Identify which cell holds the provided text, then report its [x, y] central coordinate. 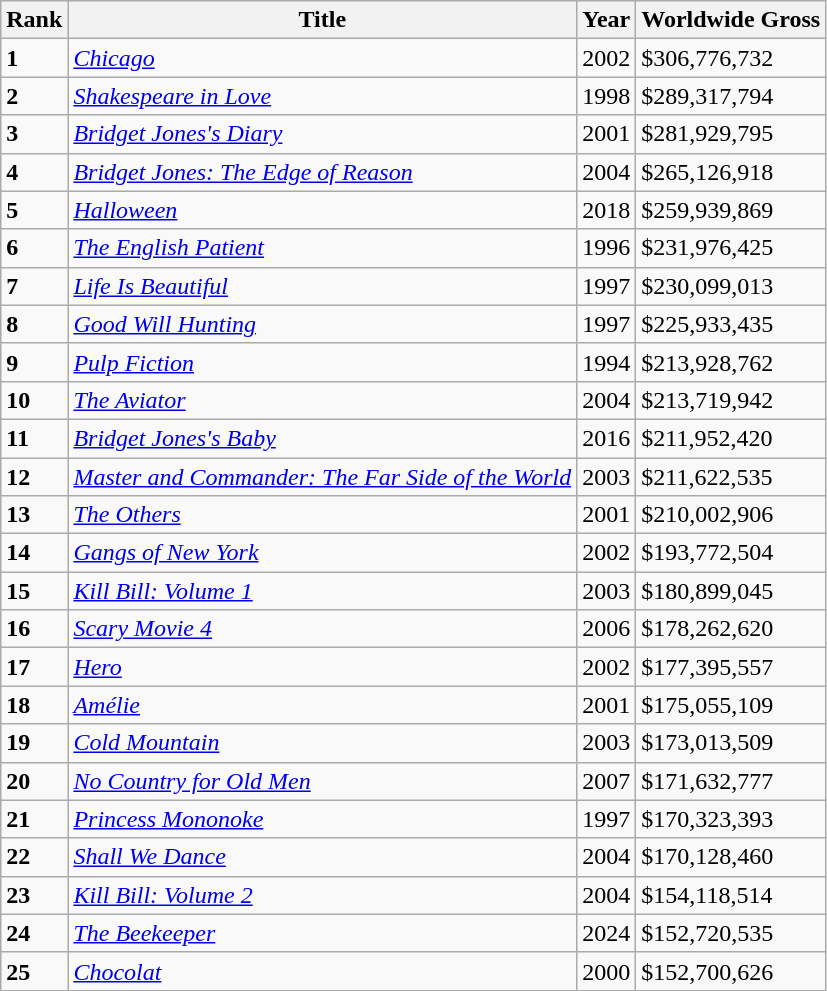
Hero [322, 667]
$178,262,620 [731, 629]
2016 [606, 438]
Shall We Dance [322, 857]
$152,720,535 [731, 933]
1 [34, 58]
10 [34, 400]
$306,776,732 [731, 58]
16 [34, 629]
23 [34, 895]
Life Is Beautiful [322, 286]
$177,395,557 [731, 667]
Gangs of New York [322, 553]
11 [34, 438]
12 [34, 477]
Kill Bill: Volume 1 [322, 591]
The Beekeeper [322, 933]
6 [34, 248]
4 [34, 172]
$265,126,918 [731, 172]
18 [34, 705]
$211,622,535 [731, 477]
2024 [606, 933]
$193,772,504 [731, 553]
20 [34, 781]
2018 [606, 210]
Master and Commander: The Far Side of the World [322, 477]
Title [322, 20]
2 [34, 96]
$213,928,762 [731, 362]
Worldwide Gross [731, 20]
$259,939,869 [731, 210]
Scary Movie 4 [322, 629]
$230,099,013 [731, 286]
Princess Mononoke [322, 819]
$231,976,425 [731, 248]
Amélie [322, 705]
7 [34, 286]
25 [34, 971]
Bridget Jones: The Edge of Reason [322, 172]
Pulp Fiction [322, 362]
15 [34, 591]
$170,128,460 [731, 857]
3 [34, 134]
13 [34, 515]
$171,632,777 [731, 781]
$210,002,906 [731, 515]
17 [34, 667]
1998 [606, 96]
Shakespeare in Love [322, 96]
Bridget Jones's Baby [322, 438]
Chocolat [322, 971]
1994 [606, 362]
The Aviator [322, 400]
19 [34, 743]
$175,055,109 [731, 705]
Bridget Jones's Diary [322, 134]
$281,929,795 [731, 134]
2006 [606, 629]
$152,700,626 [731, 971]
9 [34, 362]
Good Will Hunting [322, 324]
$289,317,794 [731, 96]
14 [34, 553]
24 [34, 933]
Halloween [322, 210]
22 [34, 857]
The English Patient [322, 248]
Kill Bill: Volume 2 [322, 895]
$225,933,435 [731, 324]
No Country for Old Men [322, 781]
5 [34, 210]
$154,118,514 [731, 895]
$170,323,393 [731, 819]
The Others [322, 515]
$173,013,509 [731, 743]
Chicago [322, 58]
Cold Mountain [322, 743]
Rank [34, 20]
$211,952,420 [731, 438]
21 [34, 819]
2007 [606, 781]
2000 [606, 971]
1996 [606, 248]
$180,899,045 [731, 591]
Year [606, 20]
$213,719,942 [731, 400]
8 [34, 324]
